From the cell containing the given text, extract its center point as (x, y) coordinate. 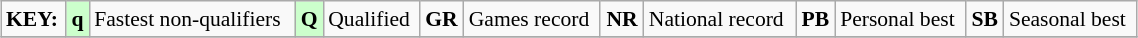
National record (720, 19)
PB (816, 19)
KEY: (34, 19)
Games record (532, 19)
Fastest non-qualifiers (192, 19)
Personal best (900, 19)
Q (309, 19)
SB (985, 19)
NR (622, 19)
GR (442, 19)
Qualified (371, 19)
Seasonal best (1070, 19)
q (78, 19)
